Determine the (x, y) coordinate at the center of the cell enclosing the given text.  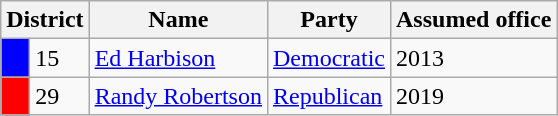
Democratic (328, 58)
Assumed office (473, 20)
Republican (328, 96)
District (45, 20)
Party (328, 20)
Ed Harbison (178, 58)
Randy Robertson (178, 96)
2013 (473, 58)
2019 (473, 96)
Name (178, 20)
15 (60, 58)
29 (60, 96)
